Find where the given text appears and provide that cell's center as [X, Y] coordinate. 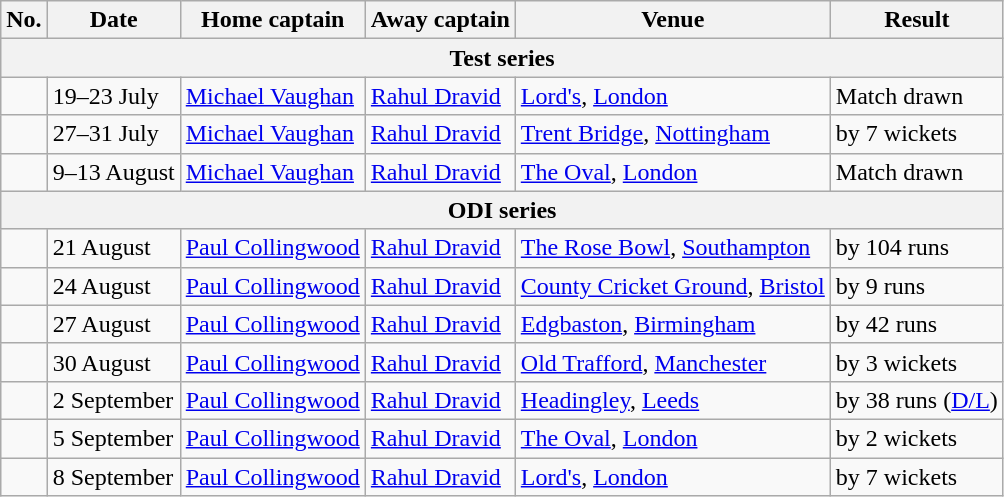
2 September [114, 400]
No. [24, 20]
27–31 July [114, 134]
Old Trafford, Manchester [672, 362]
21 August [114, 248]
Away captain [440, 20]
by 42 runs [916, 324]
by 38 runs (D/L) [916, 400]
Date [114, 20]
County Cricket Ground, Bristol [672, 286]
ODI series [502, 210]
30 August [114, 362]
The Rose Bowl, Southampton [672, 248]
Headingley, Leeds [672, 400]
by 9 runs [916, 286]
Result [916, 20]
24 August [114, 286]
Venue [672, 20]
by 104 runs [916, 248]
Test series [502, 58]
Trent Bridge, Nottingham [672, 134]
by 2 wickets [916, 438]
8 September [114, 477]
Home captain [272, 20]
27 August [114, 324]
9–13 August [114, 172]
by 3 wickets [916, 362]
5 September [114, 438]
19–23 July [114, 96]
Edgbaston, Birmingham [672, 324]
